Detect which cell encompasses the target text, then output its [x, y] center coordinate. 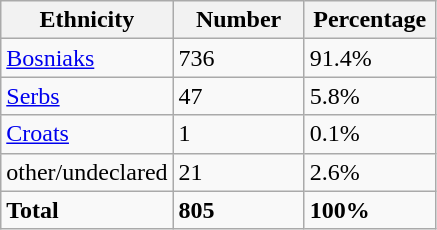
91.4% [370, 58]
1 [238, 134]
2.6% [370, 172]
Percentage [370, 20]
Total [87, 210]
other/undeclared [87, 172]
0.1% [370, 134]
5.8% [370, 96]
21 [238, 172]
Croats [87, 134]
Number [238, 20]
100% [370, 210]
47 [238, 96]
Bosniaks [87, 58]
Serbs [87, 96]
805 [238, 210]
Ethnicity [87, 20]
736 [238, 58]
